Detect which cell encompasses the target text, then output its [x, y] center coordinate. 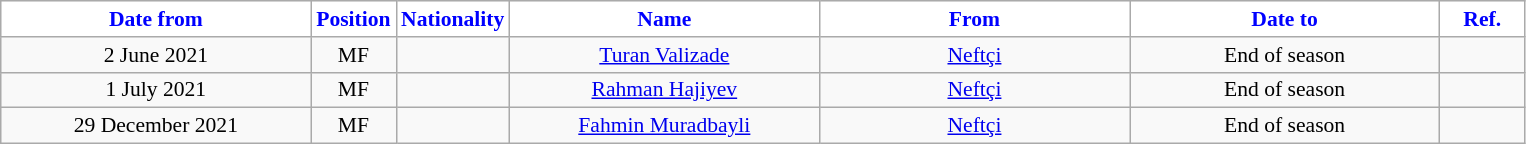
2 June 2021 [156, 55]
Ref. [1482, 19]
Turan Valizade [664, 55]
Date to [1285, 19]
29 December 2021 [156, 126]
Name [664, 19]
Date from [156, 19]
Rahman Hajiyev [664, 90]
Position [354, 19]
1 July 2021 [156, 90]
Nationality [452, 19]
From [974, 19]
Fahmin Muradbayli [664, 126]
